Extract the (X, Y) coordinate from the center of the cell holding the provided text.  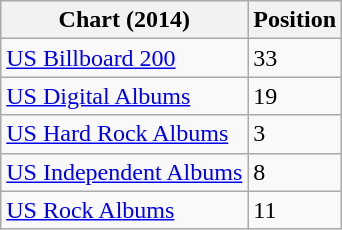
8 (295, 172)
19 (295, 96)
US Billboard 200 (124, 58)
US Independent Albums (124, 172)
US Digital Albums (124, 96)
Position (295, 20)
33 (295, 58)
US Hard Rock Albums (124, 134)
Chart (2014) (124, 20)
3 (295, 134)
11 (295, 210)
US Rock Albums (124, 210)
